Find where the given text appears and provide that cell's center as (x, y) coordinate. 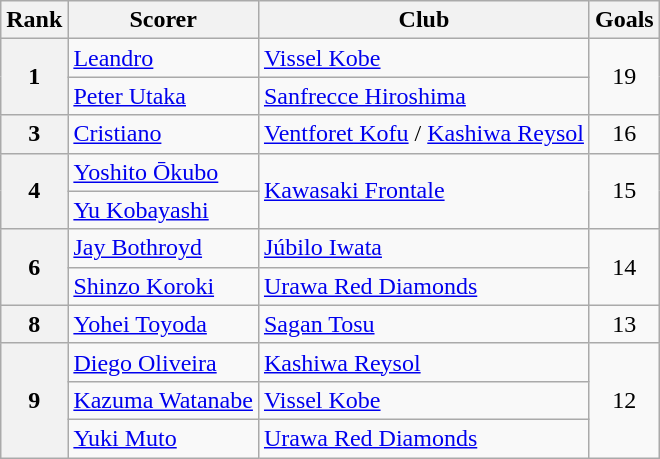
Club (424, 20)
16 (624, 134)
Sanfrecce Hiroshima (424, 96)
19 (624, 77)
4 (34, 191)
6 (34, 267)
12 (624, 400)
Yoshito Ōkubo (164, 172)
Leandro (164, 58)
Kashiwa Reysol (424, 362)
Kazuma Watanabe (164, 400)
13 (624, 324)
Ventforet Kofu / Kashiwa Reysol (424, 134)
Cristiano (164, 134)
9 (34, 400)
8 (34, 324)
Goals (624, 20)
1 (34, 77)
Yu Kobayashi (164, 210)
Júbilo Iwata (424, 248)
Peter Utaka (164, 96)
Shinzo Koroki (164, 286)
Kawasaki Frontale (424, 191)
Jay Bothroyd (164, 248)
3 (34, 134)
14 (624, 267)
Scorer (164, 20)
Yuki Muto (164, 438)
Rank (34, 20)
15 (624, 191)
Diego Oliveira (164, 362)
Yohei Toyoda (164, 324)
Sagan Tosu (424, 324)
